For the text-containing cell, return its midpoint in [x, y] coordinate format. 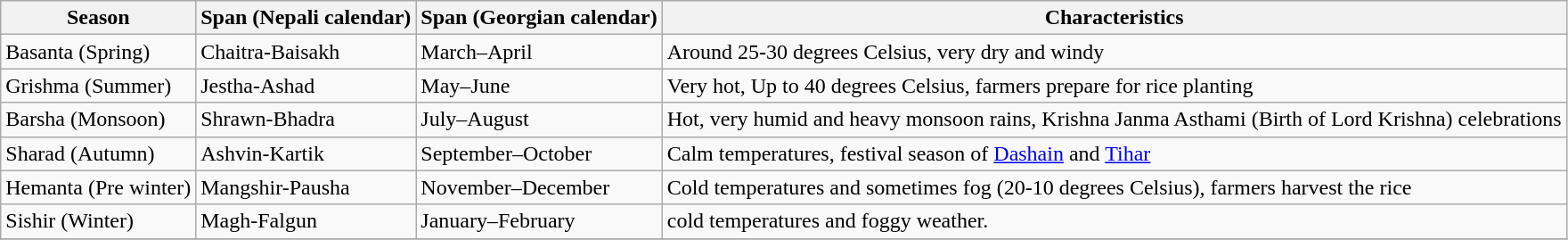
Barsha (Monsoon) [98, 120]
cold temperatures and foggy weather. [1114, 221]
Grishma (Summer) [98, 86]
Around 25-30 degrees Celsius, very dry and windy [1114, 52]
Sishir (Winter) [98, 221]
Jestha-Ashad [306, 86]
January–February [539, 221]
Calm temperatures, festival season of Dashain and Tihar [1114, 153]
May–June [539, 86]
Characteristics [1114, 18]
Ashvin-Kartik [306, 153]
Season [98, 18]
Shrawn-Bhadra [306, 120]
Basanta (Spring) [98, 52]
Cold temperatures and sometimes fog (20-10 degrees Celsius), farmers harvest the rice [1114, 187]
Span (Nepali calendar) [306, 18]
Chaitra-Baisakh [306, 52]
July–August [539, 120]
Hemanta (Pre winter) [98, 187]
March–April [539, 52]
Hot, very humid and heavy monsoon rains, Krishna Janma Asthami (Birth of Lord Krishna) celebrations [1114, 120]
Span (Georgian calendar) [539, 18]
November–December [539, 187]
Very hot, Up to 40 degrees Celsius, farmers prepare for rice planting [1114, 86]
Mangshir-Pausha [306, 187]
Sharad (Autumn) [98, 153]
September–October [539, 153]
Magh-Falgun [306, 221]
